Locate the cell with the specified text and output its (x, y) center coordinate. 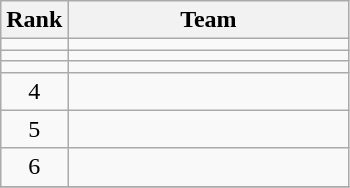
4 (34, 91)
5 (34, 129)
6 (34, 167)
Rank (34, 20)
Team (208, 20)
